Determine the [x, y] coordinate at the center of the cell enclosing the given text.  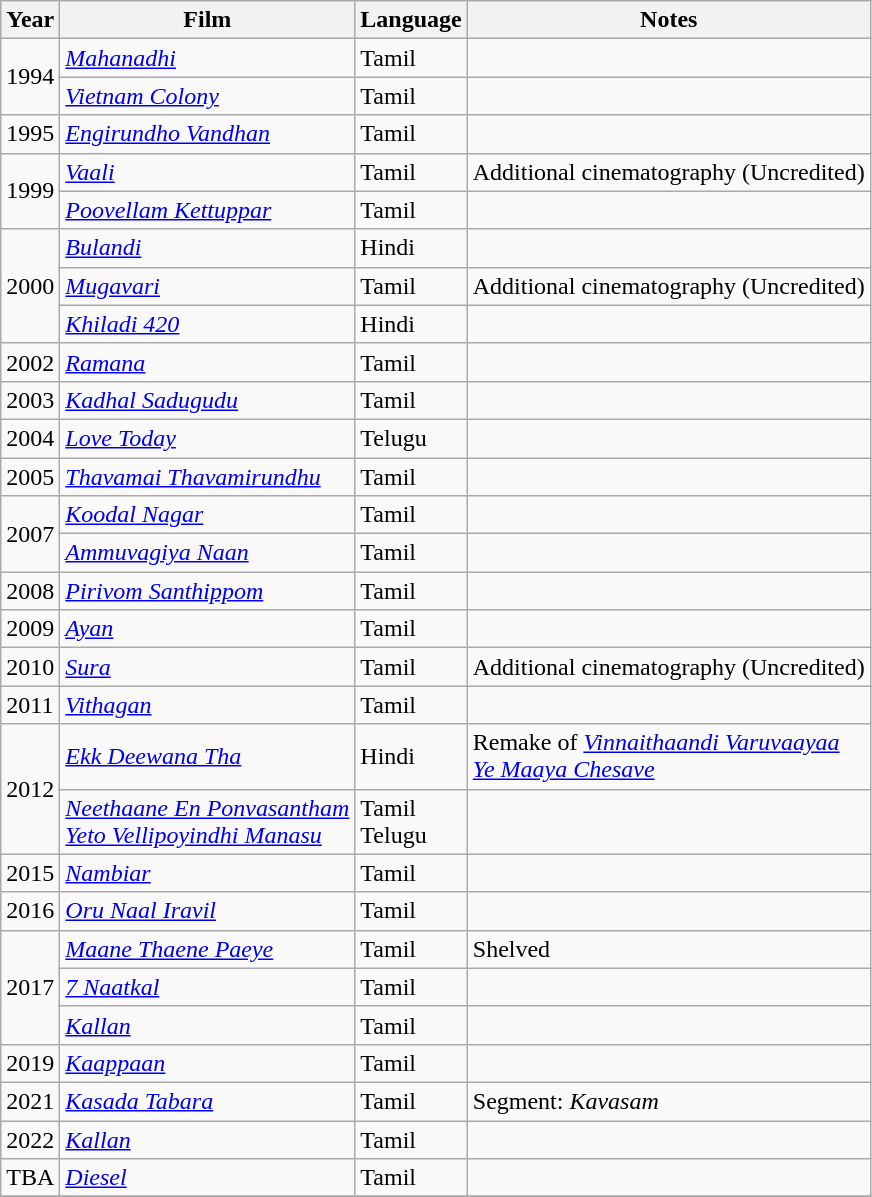
Nambiar [208, 873]
Oru Naal Iravil [208, 911]
Khiladi 420 [208, 324]
Ayan [208, 629]
TBA [30, 1178]
2017 [30, 987]
Ramana [208, 362]
2010 [30, 667]
2022 [30, 1139]
7 Naatkal [208, 987]
Film [208, 20]
Language [411, 20]
Ekk Deewana Tha [208, 756]
Remake of Vinnaithaandi VaruvaayaaYe Maaya Chesave [668, 756]
Pirivom Santhippom [208, 591]
Kaappaan [208, 1063]
Vietnam Colony [208, 96]
Telugu [411, 438]
Vithagan [208, 705]
TamilTelugu [411, 822]
2002 [30, 362]
Neethaane En PonvasanthamYeto Vellipoyindhi Manasu [208, 822]
2019 [30, 1063]
1999 [30, 191]
Koodal Nagar [208, 515]
Shelved [668, 949]
Bulandi [208, 248]
2007 [30, 534]
Love Today [208, 438]
Year [30, 20]
Maane Thaene Paeye [208, 949]
2000 [30, 286]
Mugavari [208, 286]
Vaali [208, 172]
2016 [30, 911]
Mahanadhi [208, 58]
Kadhal Sadugudu [208, 400]
Engirundho Vandhan [208, 134]
Sura [208, 667]
2015 [30, 873]
2011 [30, 705]
2005 [30, 477]
2008 [30, 591]
Ammuvagiya Naan [208, 553]
2004 [30, 438]
Segment: Kavasam [668, 1101]
Thavamai Thavamirundhu [208, 477]
Poovellam Kettuppar [208, 210]
2021 [30, 1101]
2012 [30, 789]
Kasada Tabara [208, 1101]
Diesel [208, 1178]
1995 [30, 134]
2003 [30, 400]
1994 [30, 77]
2009 [30, 629]
Notes [668, 20]
